Output the [x, y] coordinate of the center of the cell containing the given text.  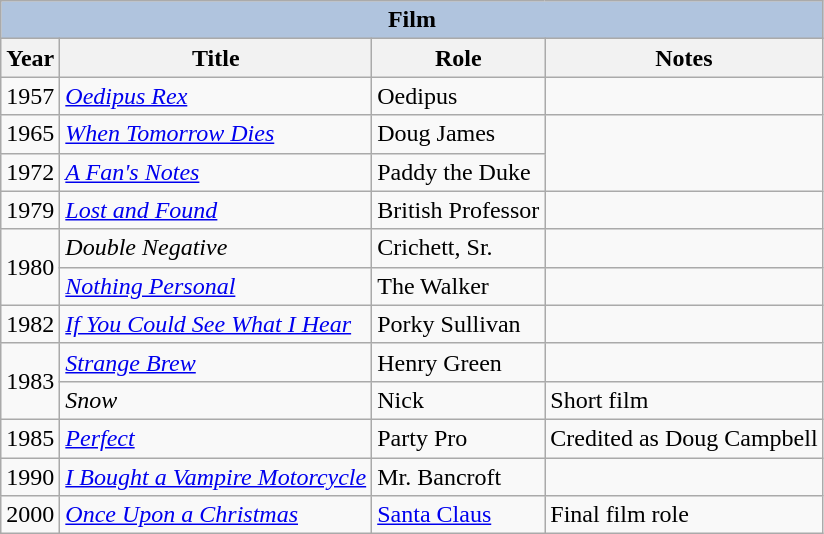
Santa Claus [458, 515]
1979 [30, 210]
A Fan's Notes [216, 172]
1957 [30, 96]
Short film [684, 400]
Role [458, 58]
1965 [30, 134]
Nick [458, 400]
If You Could See What I Hear [216, 324]
Credited as Doug Campbell [684, 438]
The Walker [458, 286]
1972 [30, 172]
Doug James [458, 134]
Final film role [684, 515]
Oedipus Rex [216, 96]
I Bought a Vampire Motorcycle [216, 477]
Perfect [216, 438]
Strange Brew [216, 362]
Crichett, Sr. [458, 248]
Henry Green [458, 362]
Snow [216, 400]
1983 [30, 381]
Nothing Personal [216, 286]
When Tomorrow Dies [216, 134]
Double Negative [216, 248]
Year [30, 58]
2000 [30, 515]
Mr. Bancroft [458, 477]
British Professor [458, 210]
Notes [684, 58]
1990 [30, 477]
Once Upon a Christmas [216, 515]
Oedipus [458, 96]
Lost and Found [216, 210]
Porky Sullivan [458, 324]
Title [216, 58]
1982 [30, 324]
1980 [30, 267]
Film [412, 20]
Paddy the Duke [458, 172]
Party Pro [458, 438]
1985 [30, 438]
